Provide the [X, Y] coordinate of the cell's center where the given text is located.  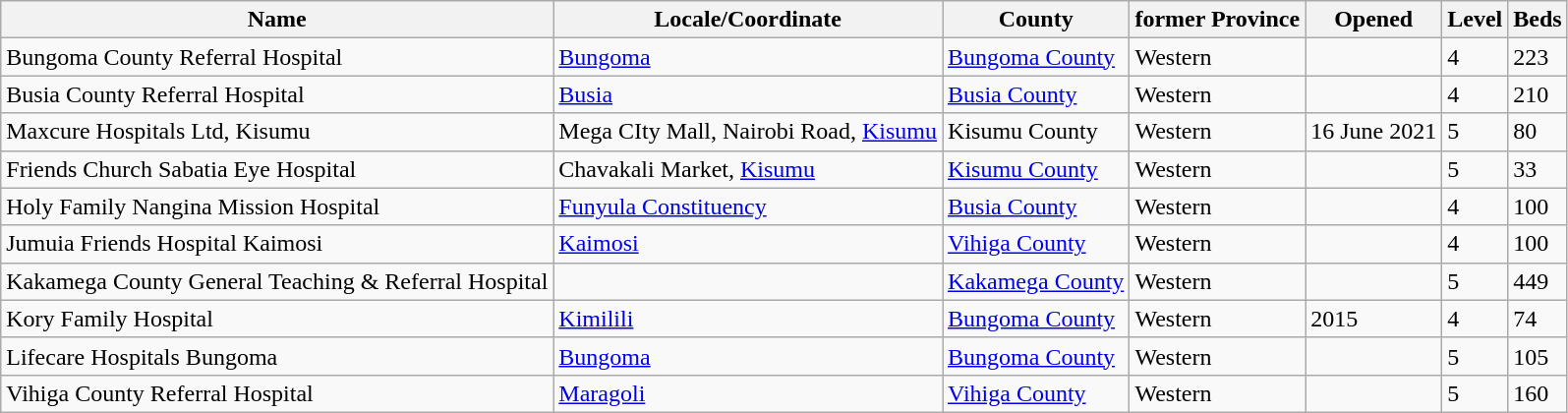
2015 [1374, 319]
210 [1538, 94]
Name [277, 20]
Beds [1538, 20]
Maragoli [748, 393]
Kaimosi [748, 244]
Kory Family Hospital [277, 319]
Lifecare Hospitals Bungoma [277, 356]
Kakamega County General Teaching & Referral Hospital [277, 281]
Funyula Constituency [748, 206]
Busia County Referral Hospital [277, 94]
Friends Church Sabatia Eye Hospital [277, 169]
Kimilili [748, 319]
105 [1538, 356]
Opened [1374, 20]
former Province [1217, 20]
County [1036, 20]
Vihiga County Referral Hospital [277, 393]
74 [1538, 319]
Level [1475, 20]
Chavakali Market, Kisumu [748, 169]
Maxcure Hospitals Ltd, Kisumu [277, 132]
Mega CIty Mall, Nairobi Road, Kisumu [748, 132]
Kakamega County [1036, 281]
Bungoma County Referral Hospital [277, 57]
223 [1538, 57]
Busia [748, 94]
160 [1538, 393]
16 June 2021 [1374, 132]
449 [1538, 281]
33 [1538, 169]
80 [1538, 132]
Jumuia Friends Hospital Kaimosi [277, 244]
Holy Family Nangina Mission Hospital [277, 206]
Locale/Coordinate [748, 20]
